Pinpoint the cell where the given text exists, returning its [X, Y] midpoint coordinate. 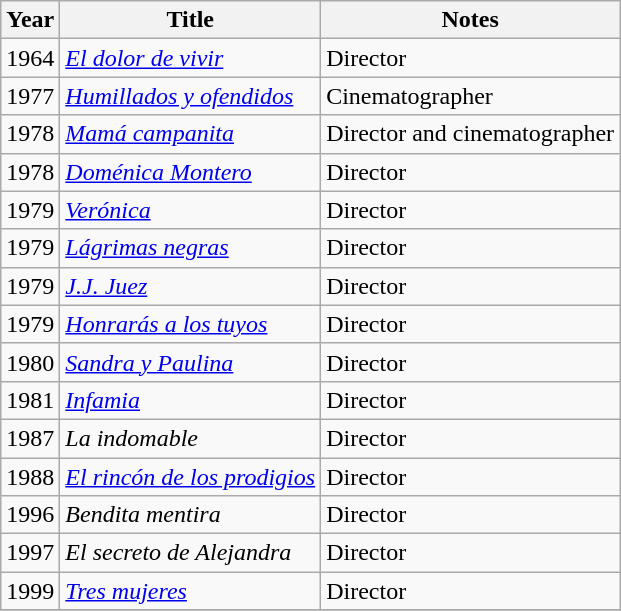
Infamia [190, 400]
1988 [30, 477]
Cinematographer [470, 96]
Year [30, 20]
Verónica [190, 210]
1977 [30, 96]
1981 [30, 400]
El secreto de Alejandra [190, 553]
1980 [30, 362]
La indomable [190, 438]
1997 [30, 553]
1987 [30, 438]
1999 [30, 591]
Honrarás a los tuyos [190, 324]
El rincón de los prodigios [190, 477]
Tres mujeres [190, 591]
J.J. Juez [190, 286]
1996 [30, 515]
Notes [470, 20]
Director and cinematographer [470, 134]
Mamá campanita [190, 134]
Title [190, 20]
1964 [30, 58]
El dolor de vivir [190, 58]
Bendita mentira [190, 515]
Sandra y Paulina [190, 362]
Humillados y ofendidos [190, 96]
Lágrimas negras [190, 248]
Doménica Montero [190, 172]
